Return the (X, Y) coordinate for the center point of the cell that contains the specified text.  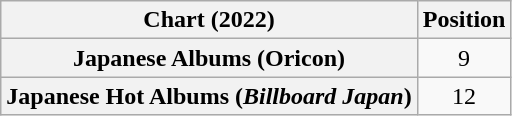
12 (464, 96)
Japanese Hot Albums (Billboard Japan) (209, 96)
Japanese Albums (Oricon) (209, 58)
Chart (2022) (209, 20)
9 (464, 58)
Position (464, 20)
